Extract the (x, y) coordinate from the center of the cell holding the provided text.  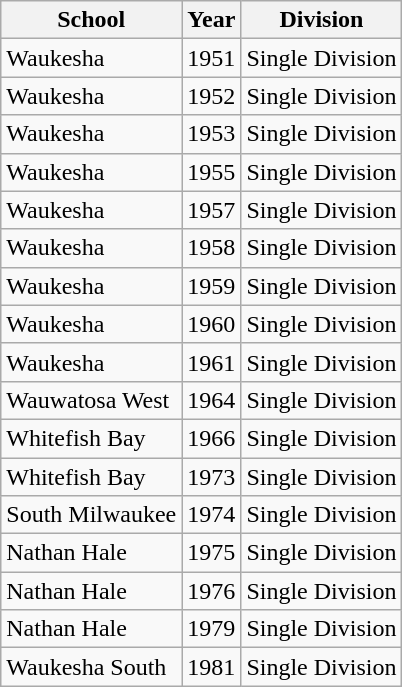
Waukesha South (92, 667)
1964 (212, 400)
1958 (212, 248)
South Milwaukee (92, 515)
1966 (212, 438)
1981 (212, 667)
1960 (212, 324)
1974 (212, 515)
1957 (212, 210)
1959 (212, 286)
School (92, 20)
Wauwatosa West (92, 400)
1961 (212, 362)
1975 (212, 553)
1976 (212, 591)
1955 (212, 172)
1979 (212, 629)
1951 (212, 58)
Year (212, 20)
1973 (212, 477)
1952 (212, 96)
1953 (212, 134)
Division (322, 20)
